From the cell containing the given text, extract its center point as (x, y) coordinate. 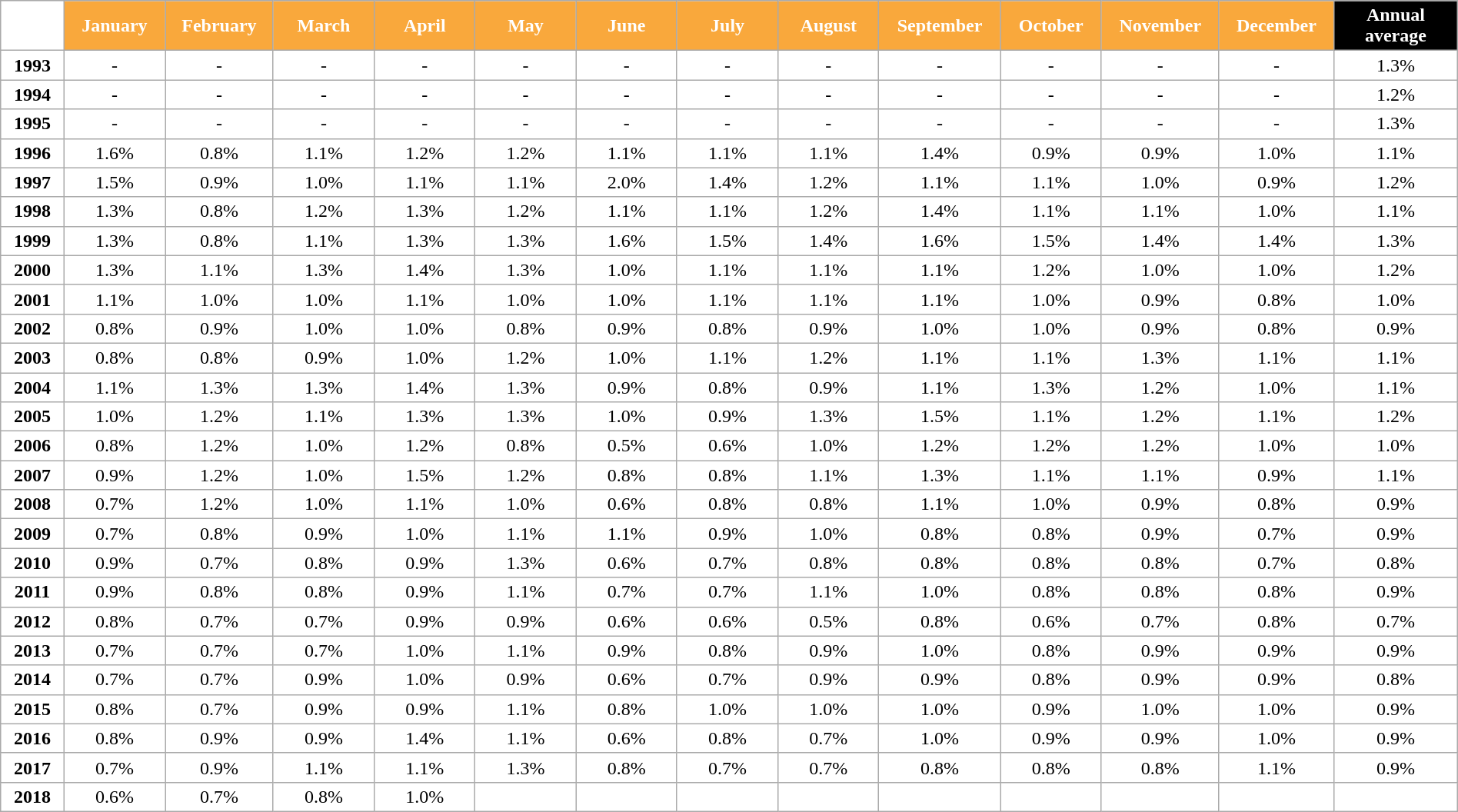
2017 (32, 767)
January (114, 26)
2.0% (626, 182)
2011 (32, 592)
1995 (32, 124)
August (829, 26)
2007 (32, 475)
1994 (32, 95)
March (323, 26)
1997 (32, 182)
2000 (32, 270)
2002 (32, 328)
2018 (32, 797)
2004 (32, 387)
July (727, 26)
December (1277, 26)
June (626, 26)
Annual average (1396, 26)
May (526, 26)
November (1160, 26)
February (220, 26)
1999 (32, 241)
1993 (32, 65)
2009 (32, 534)
2008 (32, 504)
October (1050, 26)
2006 (32, 446)
2003 (32, 358)
2014 (32, 680)
1998 (32, 211)
2001 (32, 299)
1996 (32, 153)
2005 (32, 417)
April (424, 26)
2013 (32, 651)
September (940, 26)
2016 (32, 738)
2012 (32, 621)
2010 (32, 563)
2015 (32, 709)
